Return the (X, Y) coordinate for the center point of the cell that contains the specified text.  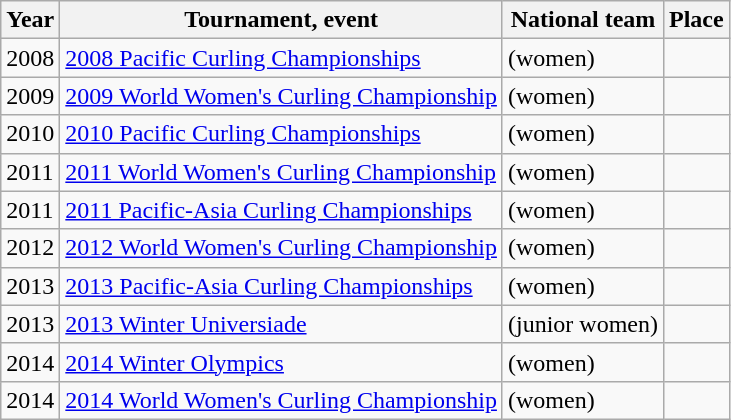
2012 World Women's Curling Championship (282, 248)
Year (30, 20)
2011 Pacific-Asia Curling Championships (282, 210)
2013 Pacific-Asia Curling Championships (282, 286)
2014 World Women's Curling Championship (282, 400)
2013 Winter Universiade (282, 324)
2014 Winter Olympics (282, 362)
2009 (30, 96)
2012 (30, 248)
2008 (30, 58)
Tournament, event (282, 20)
2009 World Women's Curling Championship (282, 96)
2010 Pacific Curling Championships (282, 134)
National team (582, 20)
Place (696, 20)
(junior women) (582, 324)
2008 Pacific Curling Championships (282, 58)
2010 (30, 134)
2011 World Women's Curling Championship (282, 172)
